Detect which cell encompasses the target text, then output its (X, Y) center coordinate. 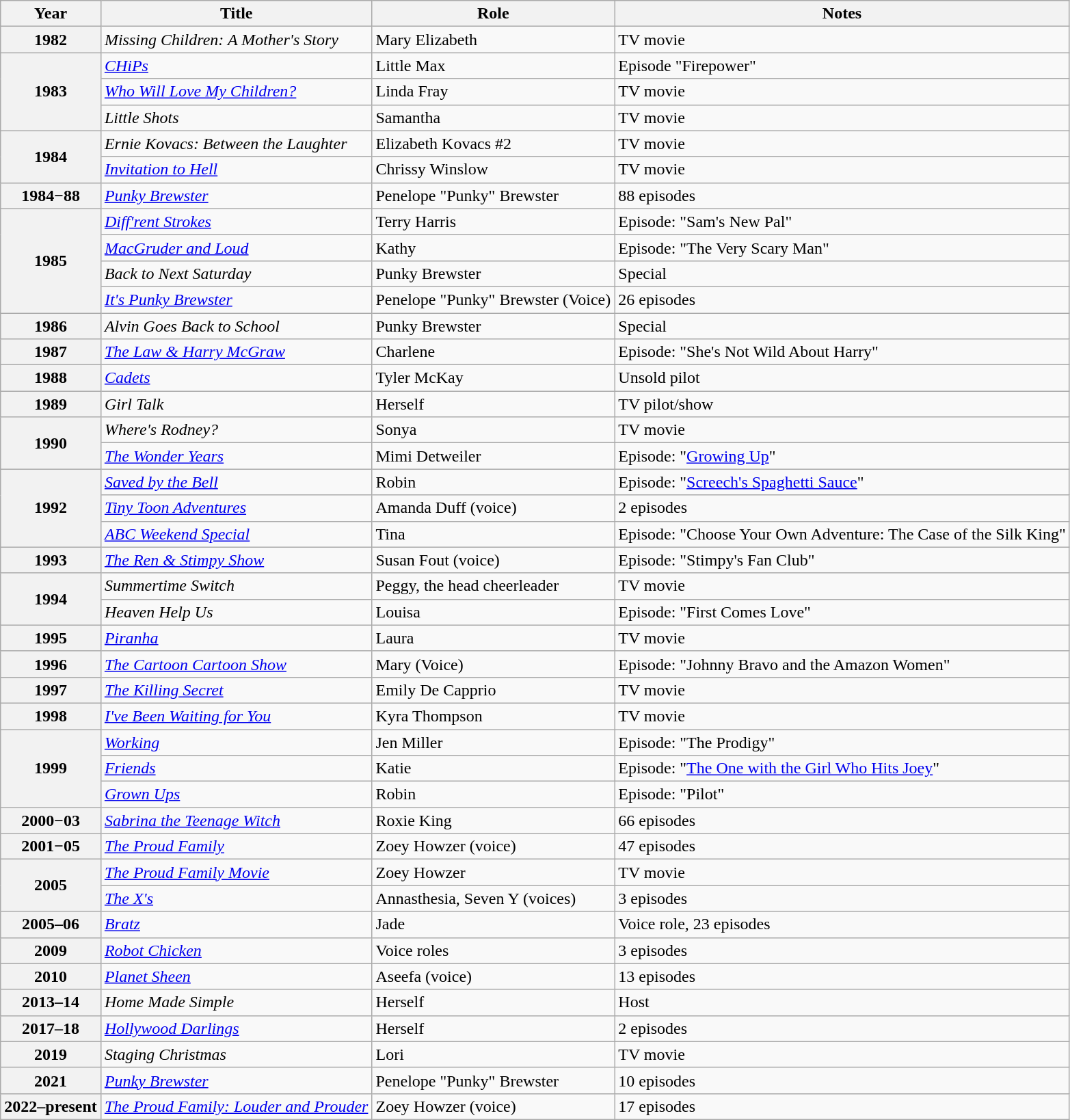
Robot Chicken (237, 950)
1987 (51, 352)
Episode "Firepower" (842, 66)
The Proud Family Movie (237, 872)
The X's (237, 898)
Mary Elizabeth (494, 40)
Summertime Switch (237, 586)
Heaven Help Us (237, 612)
Episode: "Screech's Spaghetti Sauce" (842, 482)
Notes (842, 14)
Saved by the Bell (237, 482)
Hollywood Darlings (237, 1028)
MacGruder and Loud (237, 248)
Host (842, 1002)
Missing Children: A Mother's Story (237, 40)
Emily De Capprio (494, 690)
Tyler McKay (494, 378)
Charlene (494, 352)
Home Made Simple (237, 1002)
Annasthesia, Seven Y (voices) (494, 898)
2000−03 (51, 821)
Invitation to Hell (237, 170)
Episode: "The One with the Girl Who Hits Joey" (842, 769)
Voice role, 23 episodes (842, 924)
Episode: "The Very Scary Man" (842, 248)
66 episodes (842, 821)
Mary (Voice) (494, 664)
Laura (494, 638)
Little Shots (237, 118)
Peggy, the head cheerleader (494, 586)
The Law & Harry McGraw (237, 352)
Tina (494, 534)
1982 (51, 40)
Alvin Goes Back to School (237, 326)
Mimi Detweiler (494, 456)
Unsold pilot (842, 378)
Where's Rodney? (237, 430)
I've Been Waiting for You (237, 716)
Staging Christmas (237, 1054)
Jen Miller (494, 742)
Episode: "Growing Up" (842, 456)
Episode: "Sam's New Pal" (842, 222)
Jade (494, 924)
1984−88 (51, 196)
Roxie King (494, 821)
1990 (51, 443)
47 episodes (842, 846)
The Wonder Years (237, 456)
Linda Fray (494, 92)
2009 (51, 950)
2005–06 (51, 924)
Back to Next Saturday (237, 274)
Sabrina the Teenage Witch (237, 821)
Episode: "First Comes Love" (842, 612)
1998 (51, 716)
1993 (51, 560)
2001−05 (51, 846)
1999 (51, 768)
1994 (51, 599)
Ernie Kovacs: Between the Laughter (237, 144)
The Proud Family (237, 846)
Friends (237, 769)
10 episodes (842, 1080)
Piranha (237, 638)
Penelope "Punky" Brewster (Voice) (494, 299)
Kyra Thompson (494, 716)
2022–present (51, 1106)
1996 (51, 664)
Lori (494, 1054)
2021 (51, 1080)
Aseefa (voice) (494, 976)
Terry Harris (494, 222)
Episode: "The Prodigy" (842, 742)
Louisa (494, 612)
1986 (51, 326)
1995 (51, 638)
Working (237, 742)
Zoey Howzer (494, 872)
Diff'rent Strokes (237, 222)
The Proud Family: Louder and Prouder (237, 1106)
Chrissy Winslow (494, 170)
Role (494, 14)
Bratz (237, 924)
Cadets (237, 378)
The Killing Secret (237, 690)
Episode: "Stimpy's Fan Club" (842, 560)
1985 (51, 261)
Girl Talk (237, 404)
Sonya (494, 430)
Voice roles (494, 950)
Episode: "Choose Your Own Adventure: The Case of the Silk King" (842, 534)
Episode: "She's Not Wild About Harry" (842, 352)
Katie (494, 769)
88 episodes (842, 196)
Episode: "Pilot" (842, 795)
It's Punky Brewster (237, 299)
Title (237, 14)
Samantha (494, 118)
CHiPs (237, 66)
2019 (51, 1054)
Year (51, 14)
Amanda Duff (voice) (494, 508)
Tiny Toon Adventures (237, 508)
2013–14 (51, 1002)
26 episodes (842, 299)
1997 (51, 690)
17 episodes (842, 1106)
13 episodes (842, 976)
Elizabeth Kovacs #2 (494, 144)
2005 (51, 885)
1992 (51, 508)
ABC Weekend Special (237, 534)
1984 (51, 157)
The Cartoon Cartoon Show (237, 664)
2010 (51, 976)
Little Max (494, 66)
Episode: "Johnny Bravo and the Amazon Women" (842, 664)
TV pilot/show (842, 404)
1989 (51, 404)
Grown Ups (237, 795)
The Ren & Stimpy Show (237, 560)
1988 (51, 378)
2017–18 (51, 1028)
Planet Sheen (237, 976)
Kathy (494, 248)
Susan Fout (voice) (494, 560)
1983 (51, 92)
Who Will Love My Children? (237, 92)
